Output the (X, Y) coordinate of the center of the cell containing the given text.  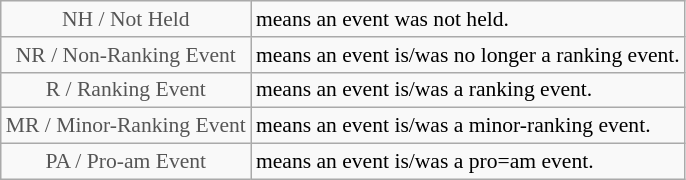
NR / Non-Ranking Event (126, 55)
means an event is/was a minor-ranking event. (468, 126)
NH / Not Held (126, 19)
means an event is/was a pro=am event. (468, 162)
R / Ranking Event (126, 90)
means an event is/was no longer a ranking event. (468, 55)
means an event was not held. (468, 19)
means an event is/was a ranking event. (468, 90)
PA / Pro-am Event (126, 162)
MR / Minor-Ranking Event (126, 126)
